For the text-containing cell, return its midpoint in [x, y] coordinate format. 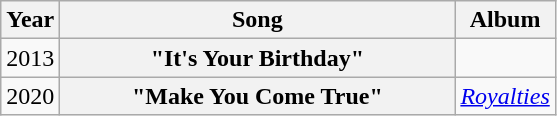
2020 [30, 96]
Year [30, 20]
"Make You Come True" [258, 96]
Royalties [505, 96]
2013 [30, 58]
Album [505, 20]
"It's Your Birthday" [258, 58]
Song [258, 20]
